Provide the (X, Y) coordinate of the cell's center where the given text is located.  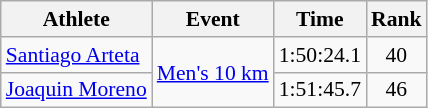
Athlete (76, 19)
1:50:24.1 (320, 55)
Rank (396, 19)
Santiago Arteta (76, 55)
Joaquin Moreno (76, 90)
40 (396, 55)
Event (213, 19)
1:51:45.7 (320, 90)
Men's 10 km (213, 72)
46 (396, 90)
Time (320, 19)
